Detect which cell encompasses the target text, then output its [x, y] center coordinate. 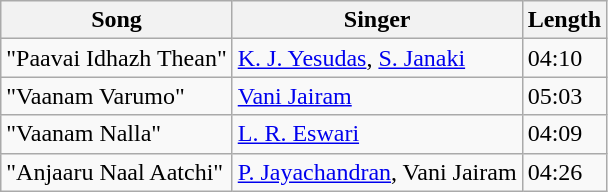
"Paavai Idhazh Thean" [116, 58]
"Anjaaru Naal Aatchi" [116, 172]
"Vaanam Varumo" [116, 96]
Song [116, 20]
L. R. Eswari [377, 134]
04:09 [564, 134]
04:26 [564, 172]
"Vaanam Nalla" [116, 134]
05:03 [564, 96]
04:10 [564, 58]
Vani Jairam [377, 96]
P. Jayachandran, Vani Jairam [377, 172]
Singer [377, 20]
K. J. Yesudas, S. Janaki [377, 58]
Length [564, 20]
